Output the [x, y] coordinate of the center of the cell containing the given text.  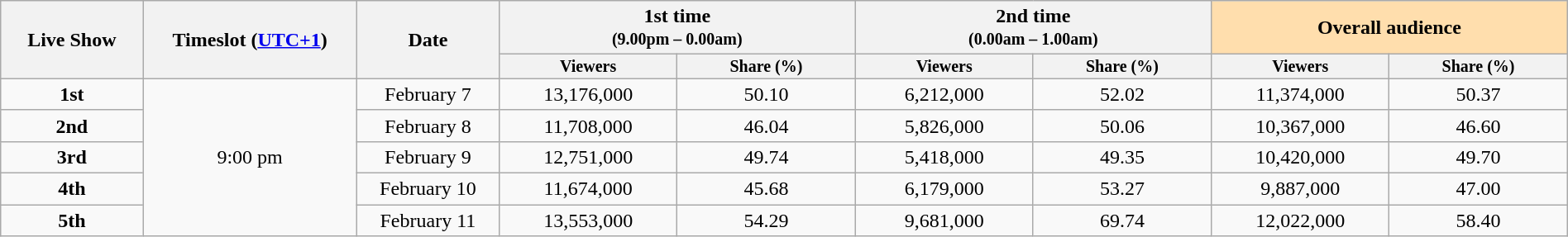
1st time (9.00pm – 0.00am) [678, 28]
Live Show [72, 40]
February 11 [428, 220]
5,826,000 [944, 126]
45.68 [766, 188]
6,212,000 [944, 94]
2nd time (0.00am – 1.00am) [1034, 28]
12,751,000 [589, 157]
6,179,000 [944, 188]
12,022,000 [1300, 220]
50.37 [1479, 94]
1st [72, 94]
69.74 [1121, 220]
58.40 [1479, 220]
February 10 [428, 188]
13,176,000 [589, 94]
2nd [72, 126]
Timeslot (UTC+1) [250, 40]
53.27 [1121, 188]
Overall audience [1389, 28]
13,553,000 [589, 220]
9,681,000 [944, 220]
February 8 [428, 126]
49.70 [1479, 157]
Date [428, 40]
50.06 [1121, 126]
49.74 [766, 157]
49.35 [1121, 157]
11,674,000 [589, 188]
52.02 [1121, 94]
4th [72, 188]
46.60 [1479, 126]
3rd [72, 157]
5,418,000 [944, 157]
9:00 pm [250, 157]
47.00 [1479, 188]
46.04 [766, 126]
9,887,000 [1300, 188]
10,367,000 [1300, 126]
54.29 [766, 220]
10,420,000 [1300, 157]
11,708,000 [589, 126]
February 9 [428, 157]
5th [72, 220]
50.10 [766, 94]
February 7 [428, 94]
11,374,000 [1300, 94]
